From the cell containing the given text, extract its center point as [X, Y] coordinate. 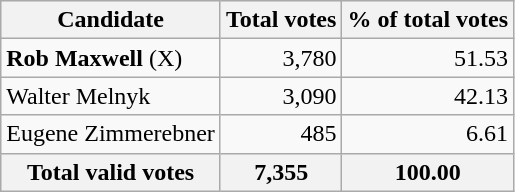
Walter Melnyk [111, 96]
7,355 [281, 172]
% of total votes [428, 20]
Total valid votes [111, 172]
Eugene Zimmerebner [111, 134]
Candidate [111, 20]
42.13 [428, 96]
3,780 [281, 58]
485 [281, 134]
Rob Maxwell (X) [111, 58]
3,090 [281, 96]
Total votes [281, 20]
51.53 [428, 58]
100.00 [428, 172]
6.61 [428, 134]
